Return (x, y) of the center of cell containing provided text 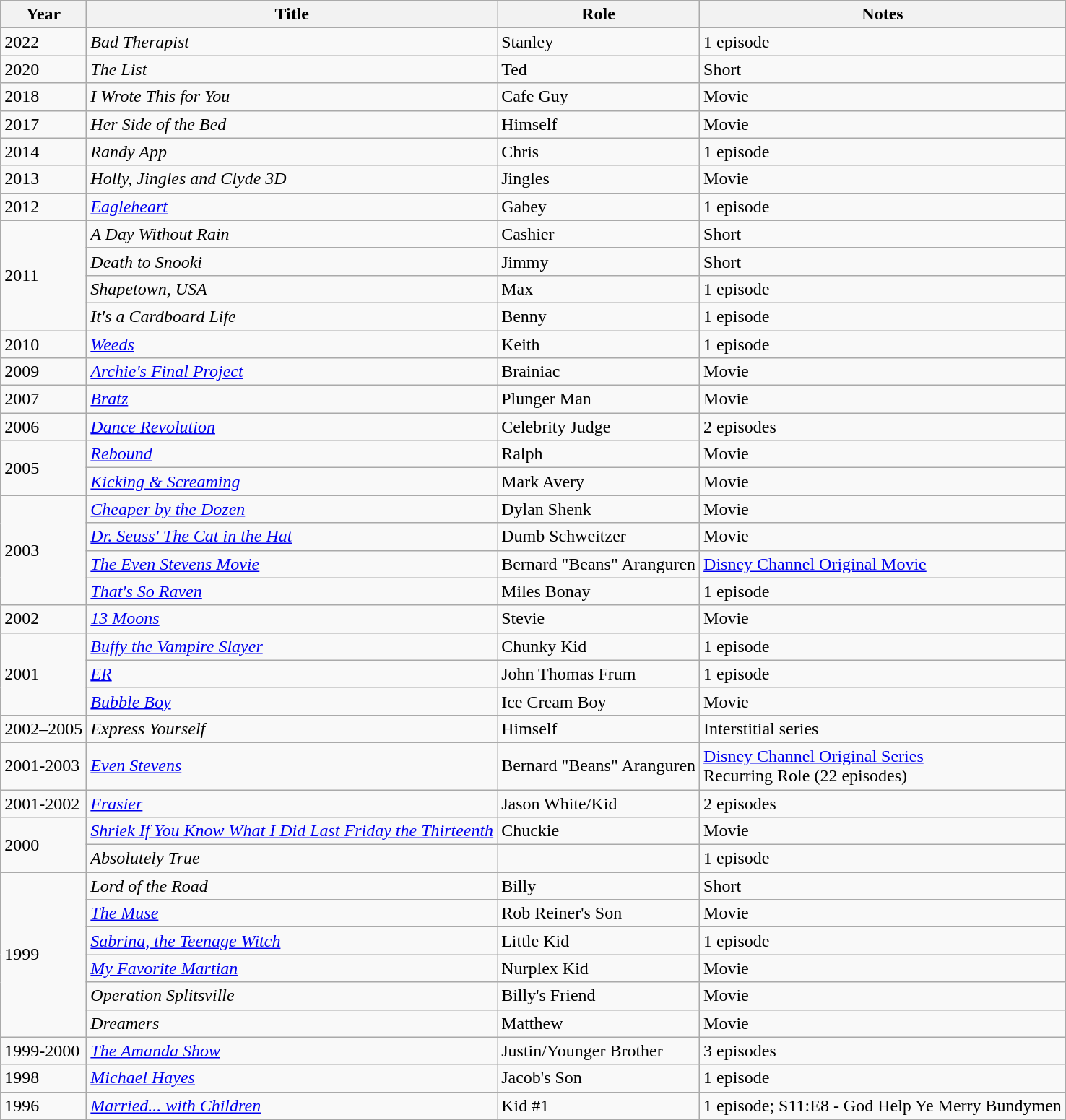
Chris (599, 152)
Jason White/Kid (599, 804)
2006 (43, 427)
Rebound (292, 454)
The Even Stevens Movie (292, 564)
Billy (599, 886)
That's So Raven (292, 591)
Kid #1 (599, 1106)
Cheaper by the Dozen (292, 509)
Matthew (599, 1023)
Max (599, 289)
Frasier (292, 804)
13 Moons (292, 619)
Buffy the Vampire Slayer (292, 646)
The Amanda Show (292, 1051)
1999-2000 (43, 1051)
1999 (43, 955)
Jingles (599, 179)
Disney Channel Original SeriesRecurring Role (22 episodes) (883, 765)
Little Kid (599, 941)
Archie's Final Project (292, 372)
Rob Reiner's Son (599, 913)
ER (292, 674)
2002 (43, 619)
2005 (43, 468)
Weeds (292, 344)
Express Yourself (292, 729)
Stevie (599, 619)
2009 (43, 372)
Bubble Boy (292, 701)
2018 (43, 97)
Shriek If You Know What I Did Last Friday the Thirteenth (292, 831)
Nurplex Kid (599, 968)
Mark Avery (599, 482)
Operation Splitsville (292, 996)
3 episodes (883, 1051)
Interstitial series (883, 729)
Keith (599, 344)
Title (292, 14)
Notes (883, 14)
Ice Cream Boy (599, 701)
Absolutely True (292, 859)
Billy's Friend (599, 996)
1996 (43, 1106)
Bratz (292, 399)
Plunger Man (599, 399)
Justin/Younger Brother (599, 1051)
2013 (43, 179)
2001 (43, 674)
Cashier (599, 234)
Lord of the Road (292, 886)
2002–2005 (43, 729)
Michael Hayes (292, 1078)
Disney Channel Original Movie (883, 564)
Sabrina, the Teenage Witch (292, 941)
Benny (599, 316)
2003 (43, 550)
Shapetown, USA (292, 289)
2012 (43, 207)
Miles Bonay (599, 591)
2022 (43, 42)
2017 (43, 124)
2000 (43, 845)
Eagleheart (292, 207)
John Thomas Frum (599, 674)
Jimmy (599, 261)
Death to Snooki (292, 261)
2020 (43, 69)
Dreamers (292, 1023)
Celebrity Judge (599, 427)
Bad Therapist (292, 42)
1 episode; S11:E8 - God Help Ye Merry Bundymen (883, 1106)
1998 (43, 1078)
A Day Without Rain (292, 234)
Ted (599, 69)
I Wrote This for You (292, 97)
2001-2002 (43, 804)
Dumb Schweitzer (599, 537)
The List (292, 69)
Dance Revolution (292, 427)
Stanley (599, 42)
Gabey (599, 207)
2011 (43, 275)
Her Side of the Bed (292, 124)
Chunky Kid (599, 646)
Cafe Guy (599, 97)
Year (43, 14)
It's a Cardboard Life (292, 316)
2014 (43, 152)
The Muse (292, 913)
Chuckie (599, 831)
My Favorite Martian (292, 968)
2001-2003 (43, 765)
2007 (43, 399)
Holly, Jingles and Clyde 3D (292, 179)
Even Stevens (292, 765)
Jacob's Son (599, 1078)
Dr. Seuss' The Cat in the Hat (292, 537)
Ralph (599, 454)
Role (599, 14)
Randy App (292, 152)
Kicking & Screaming (292, 482)
Brainiac (599, 372)
2010 (43, 344)
Married... with Children (292, 1106)
Dylan Shenk (599, 509)
